Determine the (X, Y) coordinate at the center of the cell enclosing the given text.  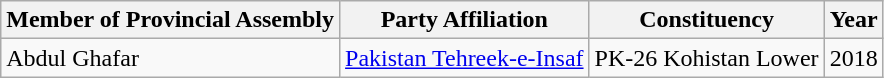
PK-26 Kohistan Lower (706, 58)
Year (854, 20)
Member of Provincial Assembly (170, 20)
2018 (854, 58)
Pakistan Tehreek-e-Insaf (465, 58)
Constituency (706, 20)
Party Affiliation (465, 20)
Abdul Ghafar (170, 58)
